Extract the [X, Y] coordinate from the center of the cell holding the provided text.  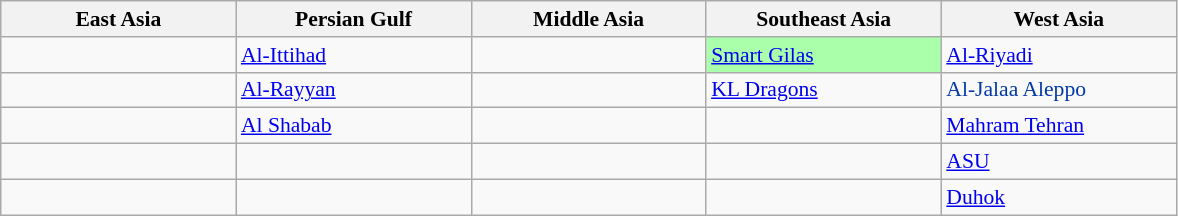
West Asia [1058, 19]
Smart Gilas [824, 55]
Al-Ittihad [354, 55]
Mahram Tehran [1058, 126]
Al-Jalaa Aleppo [1058, 90]
ASU [1058, 162]
Al-Rayyan [354, 90]
KL Dragons [824, 90]
Al Shabab [354, 126]
Persian Gulf [354, 19]
Al-Riyadi [1058, 55]
Duhok [1058, 197]
East Asia [118, 19]
Southeast Asia [824, 19]
Middle Asia [588, 19]
